Capture the cell that displays the provided text and extract its [X, Y] central coordinate. 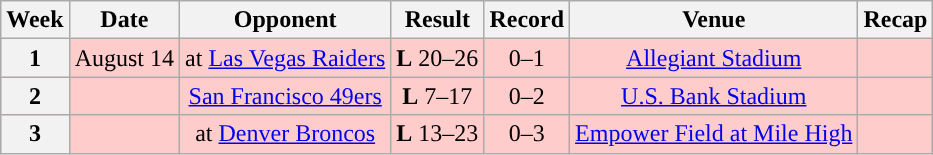
0–2 [527, 96]
2 [35, 96]
3 [35, 134]
Empower Field at Mile High [714, 134]
at Denver Broncos [286, 134]
at Las Vegas Raiders [286, 58]
L 20–26 [438, 58]
Opponent [286, 20]
August 14 [124, 58]
Result [438, 20]
Record [527, 20]
Allegiant Stadium [714, 58]
Week [35, 20]
U.S. Bank Stadium [714, 96]
Recap [896, 20]
0–3 [527, 134]
1 [35, 58]
L 7–17 [438, 96]
0–1 [527, 58]
San Francisco 49ers [286, 96]
Date [124, 20]
Venue [714, 20]
L 13–23 [438, 134]
